Output the (x, y) coordinate of the center of the cell containing the given text.  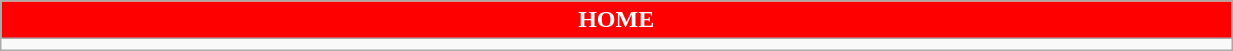
HOME (616, 20)
